Return [X, Y] of the center of cell containing provided text 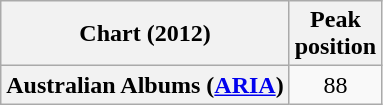
88 [335, 85]
Peakposition [335, 34]
Chart (2012) [145, 34]
Australian Albums (ARIA) [145, 85]
